From the cell containing the given text, extract its center point as (x, y) coordinate. 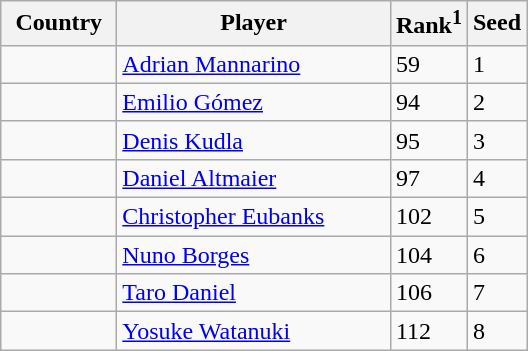
4 (496, 178)
Taro Daniel (254, 293)
112 (428, 331)
94 (428, 102)
95 (428, 140)
Player (254, 24)
104 (428, 255)
5 (496, 217)
Christopher Eubanks (254, 217)
Seed (496, 24)
Daniel Altmaier (254, 178)
97 (428, 178)
Rank1 (428, 24)
Country (59, 24)
Nuno Borges (254, 255)
Emilio Gómez (254, 102)
Denis Kudla (254, 140)
106 (428, 293)
1 (496, 64)
102 (428, 217)
8 (496, 331)
Yosuke Watanuki (254, 331)
6 (496, 255)
59 (428, 64)
7 (496, 293)
Adrian Mannarino (254, 64)
2 (496, 102)
3 (496, 140)
